From the cell containing the given text, extract its center point as (X, Y) coordinate. 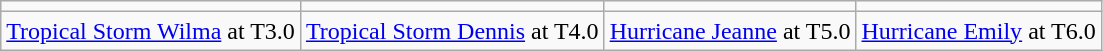
Tropical Storm Wilma at T3.0 (151, 31)
Hurricane Emily at T6.0 (978, 31)
Tropical Storm Dennis at T4.0 (452, 31)
Hurricane Jeanne at T5.0 (730, 31)
